Scan for the cell matching the given text and deliver its [X, Y] coordinate at center. 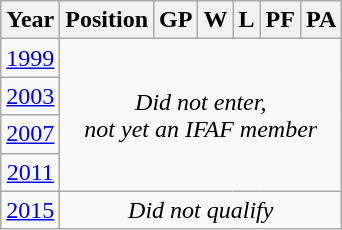
L [246, 20]
GP [176, 20]
2007 [30, 134]
PA [320, 20]
Year [30, 20]
Did not enter, not yet an IFAF member [201, 115]
2003 [30, 96]
PF [280, 20]
2015 [30, 210]
2011 [30, 172]
1999 [30, 58]
W [216, 20]
Position [107, 20]
Did not qualify [201, 210]
